Return the (x, y) coordinate for the center point of the cell that contains the specified text.  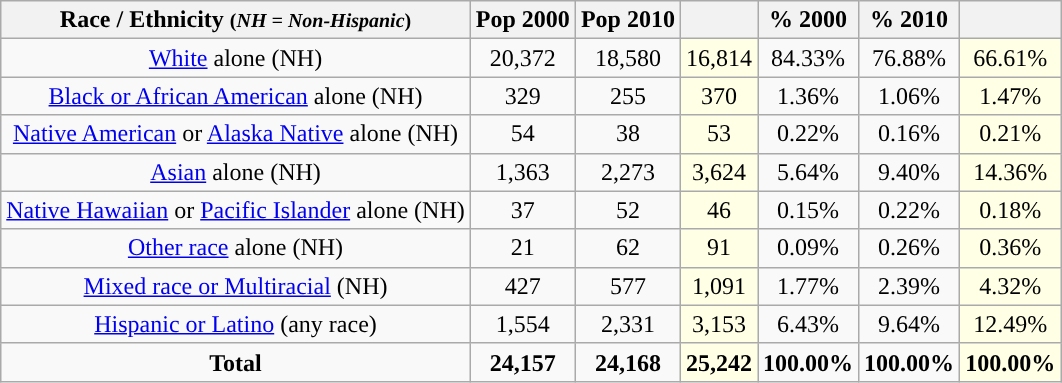
Race / Ethnicity (NH = Non-Hispanic) (236, 20)
Black or African American alone (NH) (236, 96)
0.15% (808, 210)
Total (236, 362)
24,157 (522, 362)
3,153 (718, 324)
12.49% (1010, 324)
White alone (NH) (236, 58)
Native American or Alaska Native alone (NH) (236, 134)
Mixed race or Multiracial (NH) (236, 286)
3,624 (718, 172)
53 (718, 134)
577 (628, 286)
Native Hawaiian or Pacific Islander alone (NH) (236, 210)
0.36% (1010, 248)
54 (522, 134)
0.09% (808, 248)
1.47% (1010, 96)
25,242 (718, 362)
9.64% (910, 324)
84.33% (808, 58)
Asian alone (NH) (236, 172)
Pop 2010 (628, 20)
2.39% (910, 286)
4.32% (1010, 286)
Pop 2000 (522, 20)
0.18% (1010, 210)
16,814 (718, 58)
46 (718, 210)
66.61% (1010, 58)
14.36% (1010, 172)
76.88% (910, 58)
24,168 (628, 362)
329 (522, 96)
427 (522, 286)
1,363 (522, 172)
0.26% (910, 248)
37 (522, 210)
52 (628, 210)
18,580 (628, 58)
0.21% (1010, 134)
6.43% (808, 324)
% 2010 (910, 20)
2,331 (628, 324)
1,091 (718, 286)
0.16% (910, 134)
255 (628, 96)
1,554 (522, 324)
Hispanic or Latino (any race) (236, 324)
2,273 (628, 172)
% 2000 (808, 20)
20,372 (522, 58)
38 (628, 134)
Other race alone (NH) (236, 248)
1.06% (910, 96)
62 (628, 248)
91 (718, 248)
1.77% (808, 286)
370 (718, 96)
9.40% (910, 172)
5.64% (808, 172)
21 (522, 248)
1.36% (808, 96)
